Determine the [X, Y] coordinate at the center of the cell enclosing the given text.  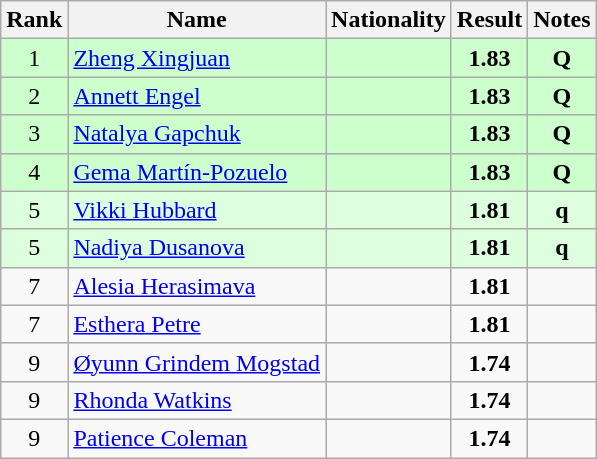
Zheng Xingjuan [197, 58]
Rank [34, 20]
Øyunn Grindem Mogstad [197, 362]
Esthera Petre [197, 324]
Annett Engel [197, 96]
Alesia Herasimava [197, 286]
Nationality [389, 20]
Natalya Gapchuk [197, 134]
3 [34, 134]
Vikki Hubbard [197, 210]
1 [34, 58]
Rhonda Watkins [197, 400]
Name [197, 20]
Patience Coleman [197, 438]
2 [34, 96]
Notes [562, 20]
Gema Martín-Pozuelo [197, 172]
Result [489, 20]
4 [34, 172]
Nadiya Dusanova [197, 248]
